Find where the given text appears and provide that cell's center as (X, Y) coordinate. 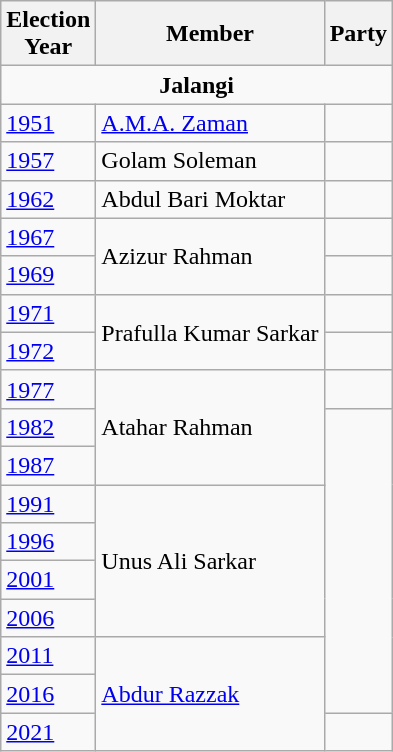
2001 (48, 580)
1971 (48, 313)
2016 (48, 694)
2011 (48, 656)
Jalangi (197, 85)
Member (210, 34)
Party (358, 34)
Atahar Rahman (210, 427)
1967 (48, 237)
1991 (48, 503)
1977 (48, 389)
1962 (48, 199)
Election Year (48, 34)
Abdur Razzak (210, 694)
Abdul Bari Moktar (210, 199)
Unus Ali Sarkar (210, 560)
1951 (48, 123)
2006 (48, 618)
1957 (48, 161)
Golam Soleman (210, 161)
1982 (48, 427)
1996 (48, 542)
A.M.A. Zaman (210, 123)
2021 (48, 732)
Azizur Rahman (210, 256)
1972 (48, 351)
Prafulla Kumar Sarkar (210, 332)
1969 (48, 275)
1987 (48, 465)
